Search for the cell housing the specified text and yield its [X, Y] center coordinate. 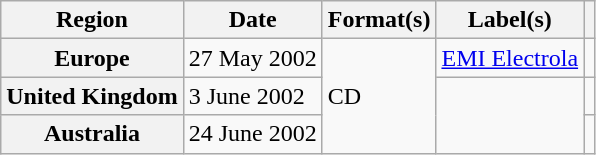
Date [252, 20]
3 June 2002 [252, 96]
24 June 2002 [252, 134]
Europe [92, 58]
United Kingdom [92, 96]
Format(s) [379, 20]
EMI Electrola [510, 58]
Label(s) [510, 20]
Australia [92, 134]
Region [92, 20]
27 May 2002 [252, 58]
CD [379, 96]
